Provide the [X, Y] coordinate of the cell's center where the given text is located.  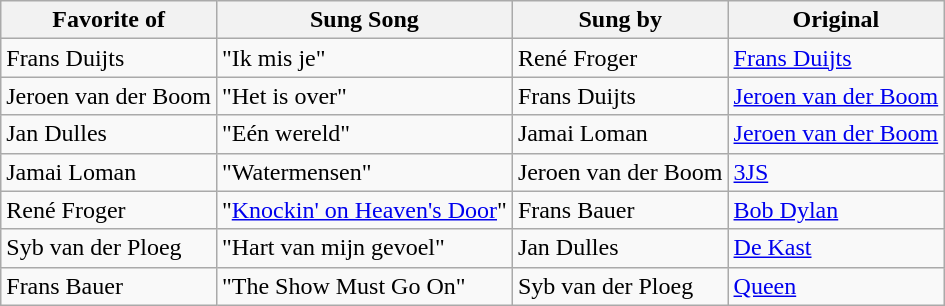
De Kast [836, 248]
"Watermensen" [364, 172]
Queen [836, 286]
"Eén wereld" [364, 134]
Original [836, 20]
Bob Dylan [836, 210]
Sung by [620, 20]
"Hart van mijn gevoel" [364, 248]
"The Show Must Go On" [364, 286]
"Knockin' on Heaven's Door" [364, 210]
"Het is over" [364, 96]
"Ik mis je" [364, 58]
Sung Song [364, 20]
Favorite of [109, 20]
3JS [836, 172]
